Extract the (X, Y) coordinate from the center of the cell holding the provided text.  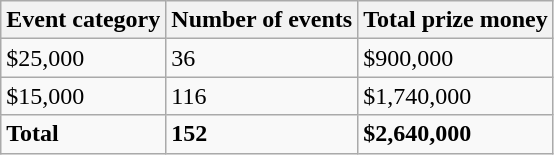
152 (262, 134)
$900,000 (456, 58)
$1,740,000 (456, 96)
Total (84, 134)
$2,640,000 (456, 134)
116 (262, 96)
$15,000 (84, 96)
$25,000 (84, 58)
Event category (84, 20)
36 (262, 58)
Number of events (262, 20)
Total prize money (456, 20)
